Find where the given text appears and provide that cell's center as [X, Y] coordinate. 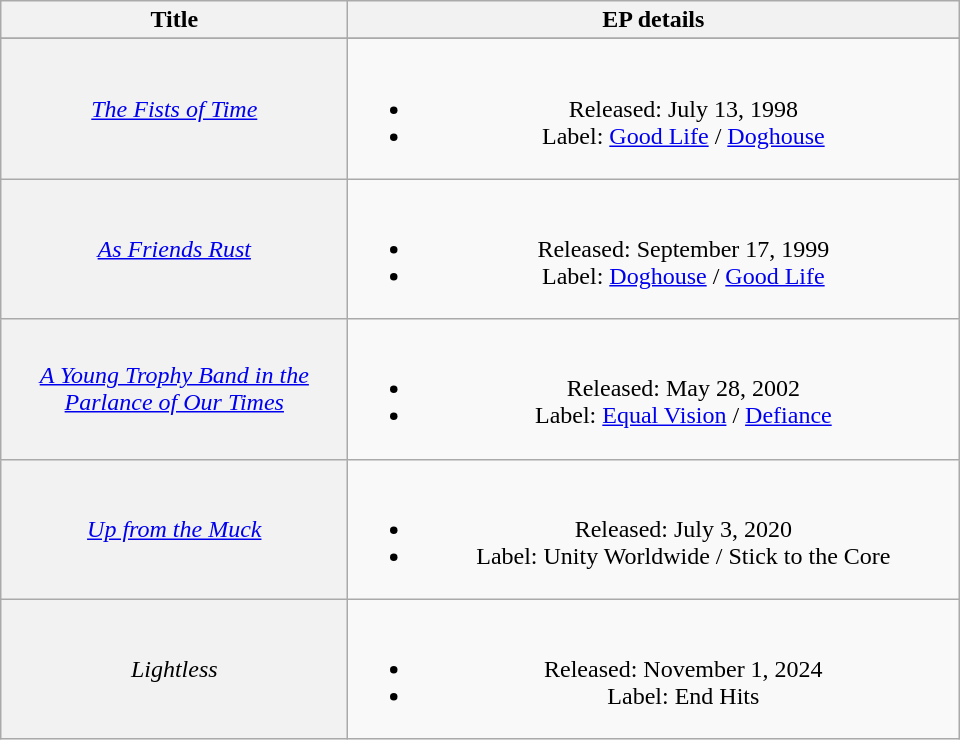
EP details [654, 20]
Released: May 28, 2002Label: Equal Vision / Defiance [654, 389]
Released: September 17, 1999Label: Doghouse / Good Life [654, 249]
The Fists of Time [174, 109]
Lightless [174, 669]
Released: July 3, 2020Label: Unity Worldwide / Stick to the Core [654, 529]
As Friends Rust [174, 249]
A Young Trophy Band in the Parlance of Our Times [174, 389]
Title [174, 20]
Up from the Muck [174, 529]
Released: November 1, 2024Label: End Hits [654, 669]
Released: July 13, 1998Label: Good Life / Doghouse [654, 109]
